Return the (X, Y) coordinate for the center point of the cell that contains the specified text.  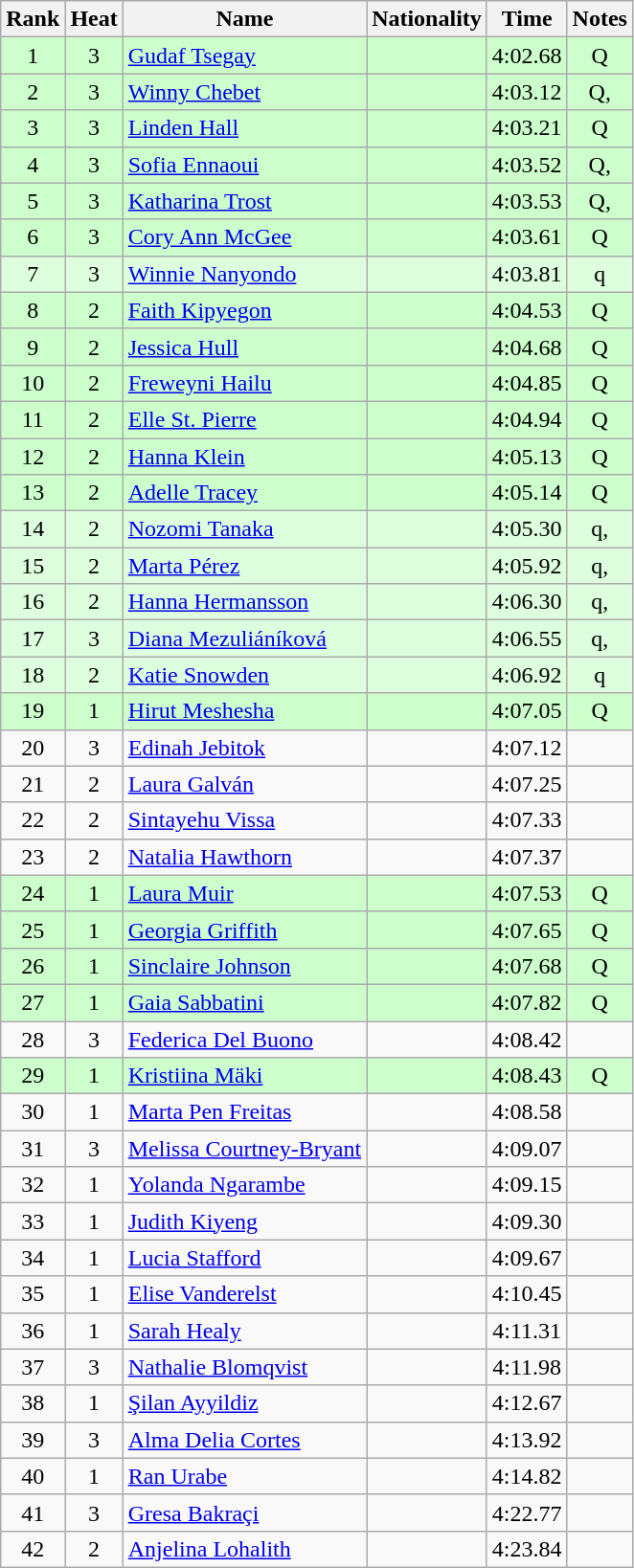
Katharina Trost (244, 201)
4:07.53 (527, 893)
Şilan Ayyildiz (244, 1403)
Sinclaire Johnson (244, 966)
Freweyni Hailu (244, 383)
Katie Snowden (244, 675)
10 (33, 383)
28 (33, 1039)
25 (33, 930)
39 (33, 1440)
Natalia Hawthorn (244, 857)
20 (33, 748)
4:03.52 (527, 165)
Nationality (427, 19)
Winny Chebet (244, 92)
4:12.67 (527, 1403)
Kristiina Mäki (244, 1076)
4:06.30 (527, 602)
4:05.30 (527, 529)
4:08.58 (527, 1112)
4:07.33 (527, 820)
Winnie Nanyondo (244, 274)
Federica Del Buono (244, 1039)
4 (33, 165)
Marta Pérez (244, 566)
4:03.81 (527, 274)
22 (33, 820)
Nathalie Blomqvist (244, 1367)
Melissa Courtney-Bryant (244, 1149)
4:02.68 (527, 56)
Heat (94, 19)
18 (33, 675)
4:07.82 (527, 1002)
Sarah Healy (244, 1331)
Hanna Hermansson (244, 602)
Hirut Meshesha (244, 711)
Sofia Ennaoui (244, 165)
4:03.21 (527, 128)
30 (33, 1112)
4:23.84 (527, 1549)
33 (33, 1221)
4:09.30 (527, 1221)
4:09.07 (527, 1149)
36 (33, 1331)
4:09.15 (527, 1185)
13 (33, 493)
4:04.53 (527, 310)
4:04.94 (527, 419)
21 (33, 784)
4:07.37 (527, 857)
27 (33, 1002)
4:07.65 (527, 930)
4:07.05 (527, 711)
38 (33, 1403)
11 (33, 419)
Yolanda Ngarambe (244, 1185)
4:06.55 (527, 638)
Marta Pen Freitas (244, 1112)
37 (33, 1367)
Rank (33, 19)
Notes (600, 19)
Gudaf Tsegay (244, 56)
Adelle Tracey (244, 493)
Laura Galván (244, 784)
4:03.53 (527, 201)
Judith Kiyeng (244, 1221)
Jessica Hull (244, 347)
Sintayehu Vissa (244, 820)
Gaia Sabbatini (244, 1002)
4:07.25 (527, 784)
Anjelina Lohalith (244, 1549)
4:08.43 (527, 1076)
Georgia Griffith (244, 930)
4:07.12 (527, 748)
4:06.92 (527, 675)
4:14.82 (527, 1476)
Hanna Klein (244, 457)
17 (33, 638)
Edinah Jebitok (244, 748)
5 (33, 201)
26 (33, 966)
Lucia Stafford (244, 1258)
32 (33, 1185)
31 (33, 1149)
Ran Urabe (244, 1476)
24 (33, 893)
7 (33, 274)
4:07.68 (527, 966)
4:11.31 (527, 1331)
Linden Hall (244, 128)
4:03.12 (527, 92)
Name (244, 19)
4:08.42 (527, 1039)
35 (33, 1294)
8 (33, 310)
4:22.77 (527, 1512)
4:04.68 (527, 347)
4:05.14 (527, 493)
Time (527, 19)
16 (33, 602)
42 (33, 1549)
4:03.61 (527, 237)
Elise Vanderelst (244, 1294)
34 (33, 1258)
Elle St. Pierre (244, 419)
4:11.98 (527, 1367)
9 (33, 347)
Faith Kipyegon (244, 310)
4:13.92 (527, 1440)
Diana Mezuliáníková (244, 638)
23 (33, 857)
6 (33, 237)
4:10.45 (527, 1294)
Laura Muir (244, 893)
19 (33, 711)
41 (33, 1512)
Cory Ann McGee (244, 237)
4:04.85 (527, 383)
12 (33, 457)
Nozomi Tanaka (244, 529)
Gresa Bakraçi (244, 1512)
4:05.13 (527, 457)
15 (33, 566)
Alma Delia Cortes (244, 1440)
40 (33, 1476)
14 (33, 529)
4:05.92 (527, 566)
29 (33, 1076)
4:09.67 (527, 1258)
